From the cell containing the given text, extract its center point as (x, y) coordinate. 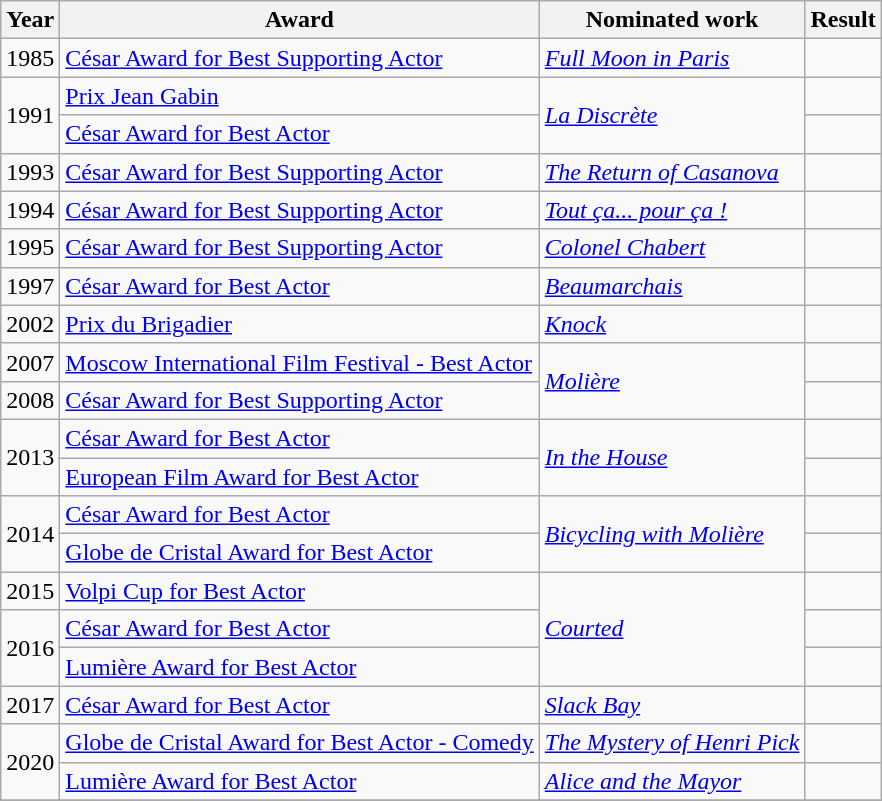
Tout ça... pour ça ! (672, 210)
Molière (672, 381)
Result (843, 20)
Beaumarchais (672, 286)
1993 (30, 172)
2016 (30, 648)
Moscow International Film Festival - Best Actor (300, 362)
1995 (30, 248)
The Mystery of Henri Pick (672, 743)
Year (30, 20)
Courted (672, 629)
2017 (30, 705)
Knock (672, 324)
La Discrète (672, 115)
European Film Award for Best Actor (300, 477)
Prix du Brigadier (300, 324)
Volpi Cup for Best Actor (300, 591)
Globe de Cristal Award for Best Actor - Comedy (300, 743)
Bicycling with Molière (672, 534)
Alice and the Mayor (672, 781)
1991 (30, 115)
Award (300, 20)
Globe de Cristal Award for Best Actor (300, 553)
2015 (30, 591)
1985 (30, 58)
In the House (672, 457)
Full Moon in Paris (672, 58)
2002 (30, 324)
The Return of Casanova (672, 172)
2008 (30, 400)
Slack Bay (672, 705)
2013 (30, 457)
Prix Jean Gabin (300, 96)
2020 (30, 762)
Nominated work (672, 20)
2007 (30, 362)
Colonel Chabert (672, 248)
1994 (30, 210)
2014 (30, 534)
1997 (30, 286)
